Scan for the cell matching the given text and deliver its [x, y] coordinate at center. 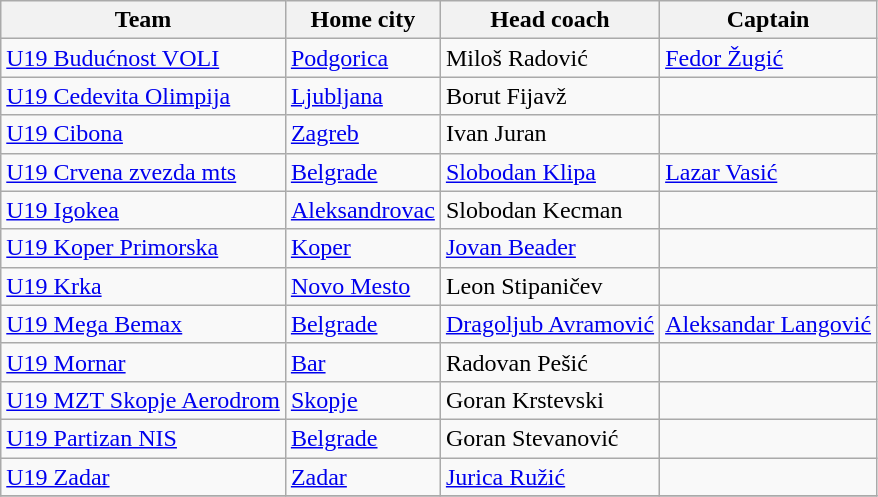
Leon Stipaničev [550, 286]
U19 Cedevita Olimpija [144, 96]
U19 Igokea [144, 210]
U19 Zadar [144, 477]
Goran Krstevski [550, 400]
U19 Budućnost VOLI [144, 58]
Borut Fijavž [550, 96]
Podgorica [362, 58]
Lazar Vasić [768, 172]
U19 Crvena zvezda mts [144, 172]
Team [144, 20]
Goran Stevanović [550, 438]
Dragoljub Avramović [550, 324]
Ivan Juran [550, 134]
Zadar [362, 477]
U19 Mornar [144, 362]
Head coach [550, 20]
U19 Partizan NIS [144, 438]
Home city [362, 20]
Radovan Pešić [550, 362]
Aleksandar Langović [768, 324]
Bar [362, 362]
Novo Mesto [362, 286]
Slobodan Klipa [550, 172]
Captain [768, 20]
U19 MZT Skopje Aerodrom [144, 400]
Slobodan Kecman [550, 210]
Jurica Ružić [550, 477]
U19 Koper Primorska [144, 248]
Fedor Žugić [768, 58]
U19 Cibona [144, 134]
U19 Mega Bemax [144, 324]
Skopje [362, 400]
U19 Krka [144, 286]
Aleksandrovac [362, 210]
Miloš Radović [550, 58]
Zagreb [362, 134]
Ljubljana [362, 96]
Jovan Beader [550, 248]
Koper [362, 248]
